Pinpoint the cell where the given text exists, returning its (X, Y) midpoint coordinate. 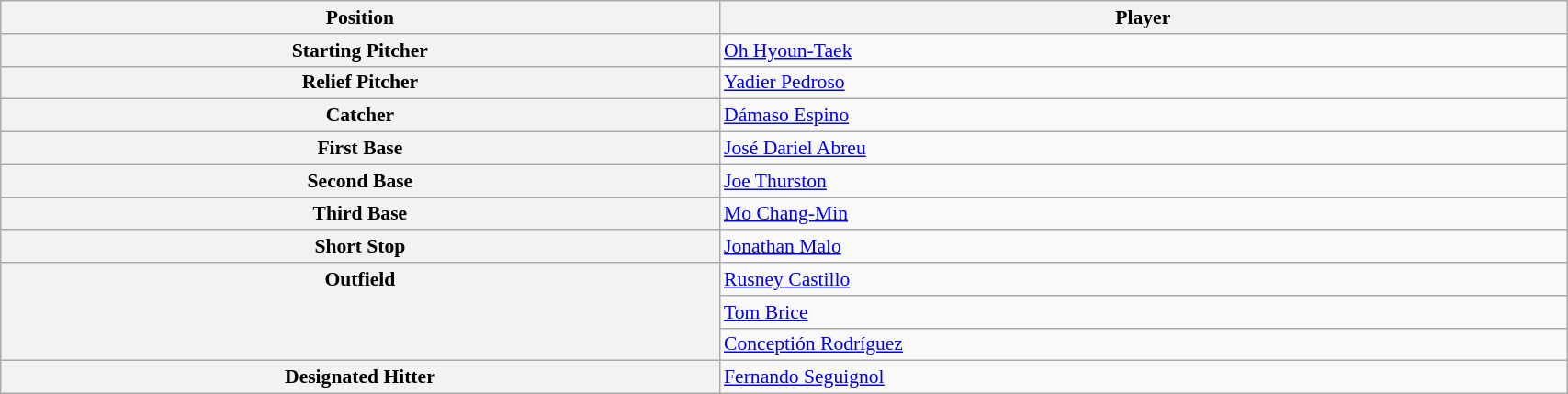
Dámaso Espino (1143, 116)
Second Base (360, 181)
Outfield (360, 312)
Oh Hyoun-Taek (1143, 51)
Starting Pitcher (360, 51)
Designated Hitter (360, 377)
Position (360, 17)
Conceptión Rodríguez (1143, 344)
Player (1143, 17)
Joe Thurston (1143, 181)
Short Stop (360, 247)
First Base (360, 149)
Catcher (360, 116)
Mo Chang-Min (1143, 214)
Jonathan Malo (1143, 247)
José Dariel Abreu (1143, 149)
Tom Brice (1143, 312)
Yadier Pedroso (1143, 83)
Rusney Castillo (1143, 279)
Relief Pitcher (360, 83)
Third Base (360, 214)
Fernando Seguignol (1143, 377)
